Extract the [x, y] coordinate from the center of the cell holding the provided text.  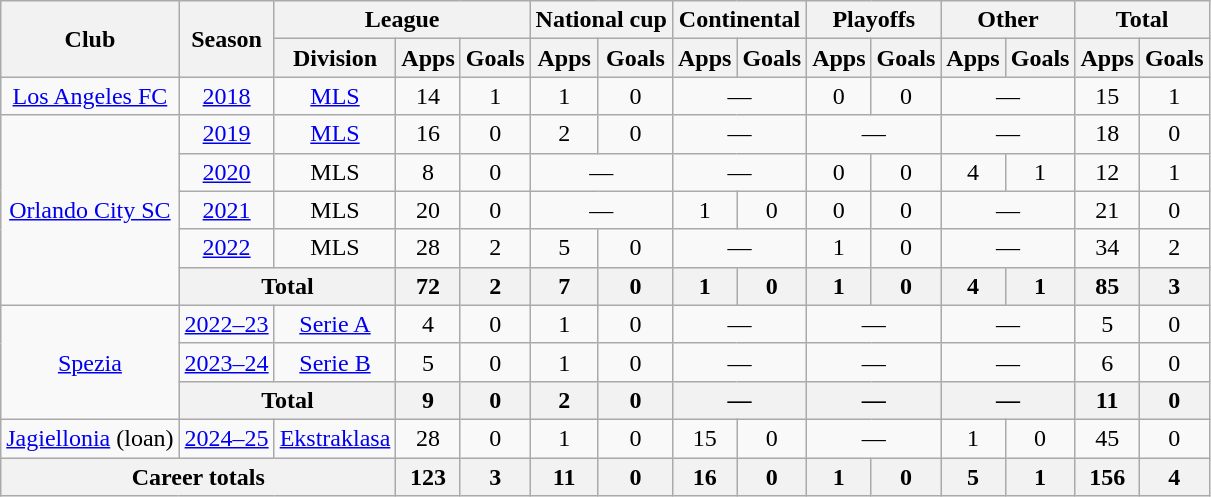
Serie B [335, 362]
2021 [226, 210]
2022 [226, 248]
Continental [739, 20]
Orlando City SC [90, 210]
Spezia [90, 362]
Season [226, 39]
Playoffs [874, 20]
8 [428, 172]
123 [428, 477]
18 [1107, 134]
45 [1107, 438]
2023–24 [226, 362]
National cup [601, 20]
85 [1107, 286]
156 [1107, 477]
Other [1008, 20]
14 [428, 96]
2022–23 [226, 324]
Los Angeles FC [90, 96]
Club [90, 39]
2018 [226, 96]
9 [428, 400]
League [402, 20]
Career totals [198, 477]
Division [335, 58]
12 [1107, 172]
2020 [226, 172]
21 [1107, 210]
Jagiellonia (loan) [90, 438]
34 [1107, 248]
20 [428, 210]
2024–25 [226, 438]
2019 [226, 134]
Serie A [335, 324]
6 [1107, 362]
72 [428, 286]
Ekstraklasa [335, 438]
7 [564, 286]
